Pinpoint the cell where the given text exists, returning its [x, y] midpoint coordinate. 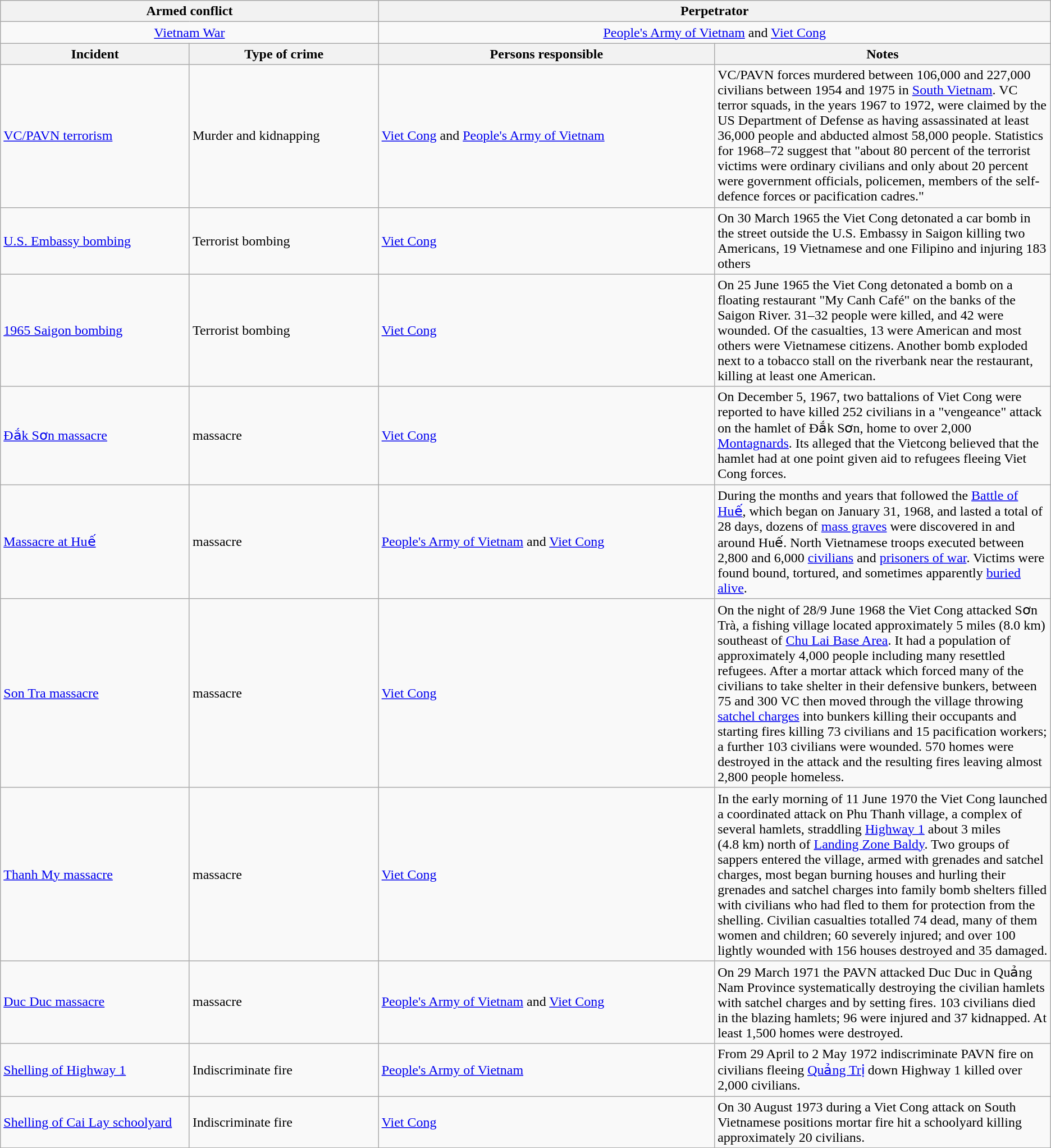
Son Tra massacre [95, 693]
Incident [95, 54]
On 30 August 1973 during a Viet Cong attack on South Vietnamese positions mortar fire hit a schoolyard killing approximately 20 civilians. [883, 1122]
Đắk Sơn massacre [95, 436]
Type of crime [284, 54]
Shelling of Cai Lay schoolyard [95, 1122]
Duc Duc massacre [95, 1002]
VC/PAVN terrorism [95, 136]
Persons responsible [547, 54]
Perpetrator [714, 11]
Notes [883, 54]
Viet Cong and People's Army of Vietnam [547, 136]
From 29 April to 2 May 1972 indiscriminate PAVN fire on civilians fleeing Quảng Trị down Highway 1 killed over 2,000 civilians. [883, 1070]
Murder and kidnapping [284, 136]
U.S. Embassy bombing [95, 240]
1965 Saigon bombing [95, 330]
Armed conflict [190, 11]
Thanh My massacre [95, 874]
People's Army of Vietnam [547, 1070]
Vietnam War [190, 33]
Shelling of Highway 1 [95, 1070]
Massacre at Huế [95, 541]
